Pinpoint the cell where the given text exists, returning its (x, y) midpoint coordinate. 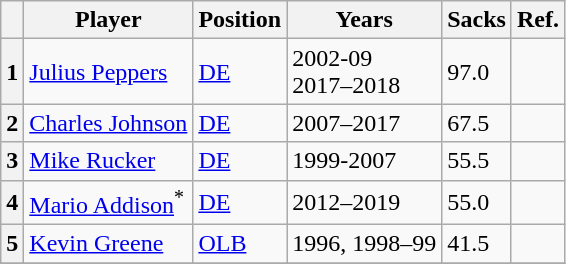
3 (12, 161)
Ref. (538, 20)
97.0 (477, 72)
Years (364, 20)
1999-2007 (364, 161)
1996, 1998–99 (364, 244)
55.5 (477, 161)
41.5 (477, 244)
1 (12, 72)
Sacks (477, 20)
Mike Rucker (108, 161)
Julius Peppers (108, 72)
Player (108, 20)
2007–2017 (364, 123)
Charles Johnson (108, 123)
Mario Addison* (108, 202)
55.0 (477, 202)
67.5 (477, 123)
2002-092017–2018 (364, 72)
OLB (240, 244)
5 (12, 244)
Kevin Greene (108, 244)
4 (12, 202)
2 (12, 123)
Position (240, 20)
2012–2019 (364, 202)
